Return (x, y) of the center of cell containing provided text 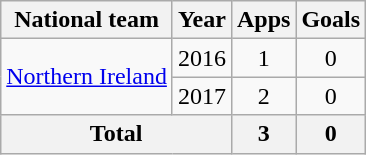
Year (202, 20)
Total (116, 134)
Goals (331, 20)
Apps (263, 20)
2016 (202, 58)
National team (87, 20)
2017 (202, 96)
2 (263, 96)
Northern Ireland (87, 77)
1 (263, 58)
3 (263, 134)
